Capture the cell that displays the provided text and extract its (x, y) central coordinate. 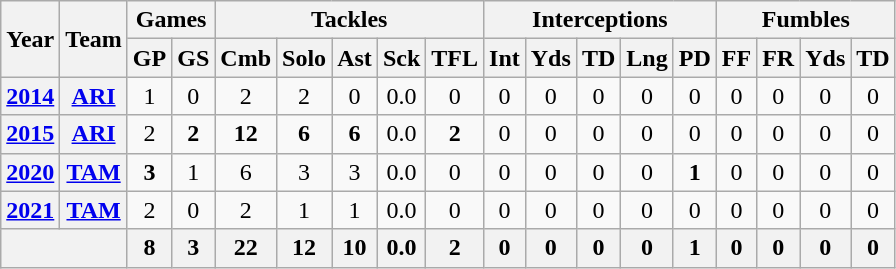
2015 (30, 134)
Interceptions (600, 20)
Ast (355, 58)
2020 (30, 172)
FF (736, 58)
Lng (647, 58)
Fumbles (806, 20)
10 (355, 248)
GS (194, 58)
Games (170, 20)
2021 (30, 210)
Int (505, 58)
Tackles (350, 20)
FR (778, 58)
TFL (455, 58)
Year (30, 39)
GP (149, 58)
22 (246, 248)
Cmb (246, 58)
2014 (30, 96)
8 (149, 248)
Team (94, 39)
Sck (401, 58)
Solo (304, 58)
PD (694, 58)
